Scan for the cell matching the given text and deliver its [X, Y] coordinate at center. 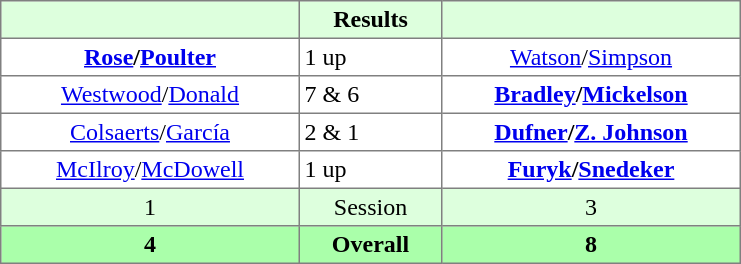
2 & 1 [370, 132]
4 [150, 245]
Overall [370, 245]
Rose/Poulter [150, 57]
Watson/Simpson [591, 57]
Results [370, 20]
7 & 6 [370, 95]
Dufner/Z. Johnson [591, 132]
Colsaerts/García [150, 132]
Furyk/Snedeker [591, 170]
8 [591, 245]
Session [370, 207]
McIlroy/McDowell [150, 170]
Westwood/Donald [150, 95]
1 [150, 207]
Bradley/Mickelson [591, 95]
3 [591, 207]
